Detect which cell encompasses the target text, then output its [X, Y] center coordinate. 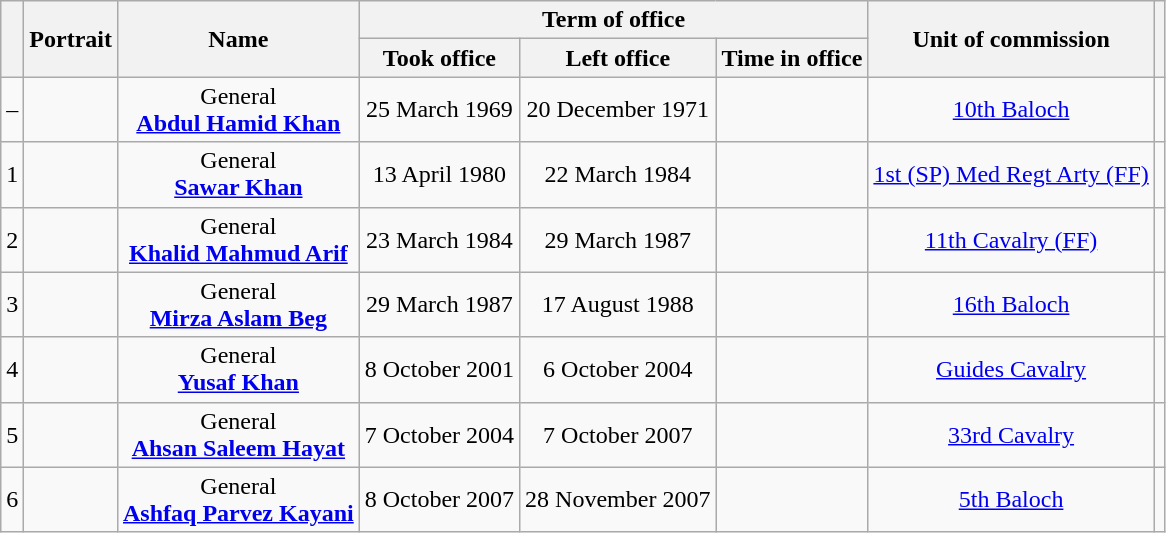
17 August 1988 [618, 304]
16th Baloch [1011, 304]
GeneralAhsan Saleem Hayat [238, 434]
28 November 2007 [618, 500]
GeneralAbdul Hamid Khan [238, 110]
GeneralYusaf Khan [238, 370]
6 [12, 500]
Left office [618, 58]
5th Baloch [1011, 500]
GeneralAshfaq Parvez Kayani [238, 500]
8 October 2007 [439, 500]
GeneralKhalid Mahmud Arif [238, 240]
– [12, 110]
23 March 1984 [439, 240]
20 December 1971 [618, 110]
3 [12, 304]
Portrait [71, 39]
GeneralSawar Khan [238, 174]
4 [12, 370]
6 October 2004 [618, 370]
1st (SP) Med Regt Arty (FF) [1011, 174]
Unit of commission [1011, 39]
13 April 1980 [439, 174]
25 March 1969 [439, 110]
2 [12, 240]
GeneralMirza Aslam Beg [238, 304]
Guides Cavalry [1011, 370]
Time in office [792, 58]
7 October 2004 [439, 434]
8 October 2001 [439, 370]
Term of office [614, 20]
5 [12, 434]
1 [12, 174]
33rd Cavalry [1011, 434]
10th Baloch [1011, 110]
22 March 1984 [618, 174]
Took office [439, 58]
Name [238, 39]
11th Cavalry (FF) [1011, 240]
7 October 2007 [618, 434]
